Detect which cell encompasses the target text, then output its (X, Y) center coordinate. 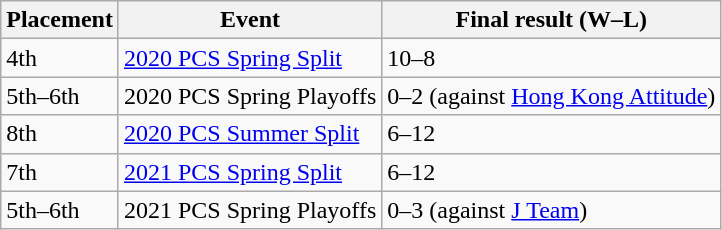
2021 PCS Spring Playoffs (250, 210)
2020 PCS Spring Playoffs (250, 96)
0–3 (against J Team) (552, 210)
Event (250, 20)
10–8 (552, 58)
Final result (W–L) (552, 20)
0–2 (against Hong Kong Attitude) (552, 96)
8th (60, 134)
Placement (60, 20)
4th (60, 58)
7th (60, 172)
2020 PCS Spring Split (250, 58)
2021 PCS Spring Split (250, 172)
2020 PCS Summer Split (250, 134)
